Return (X, Y) of the center of cell containing provided text 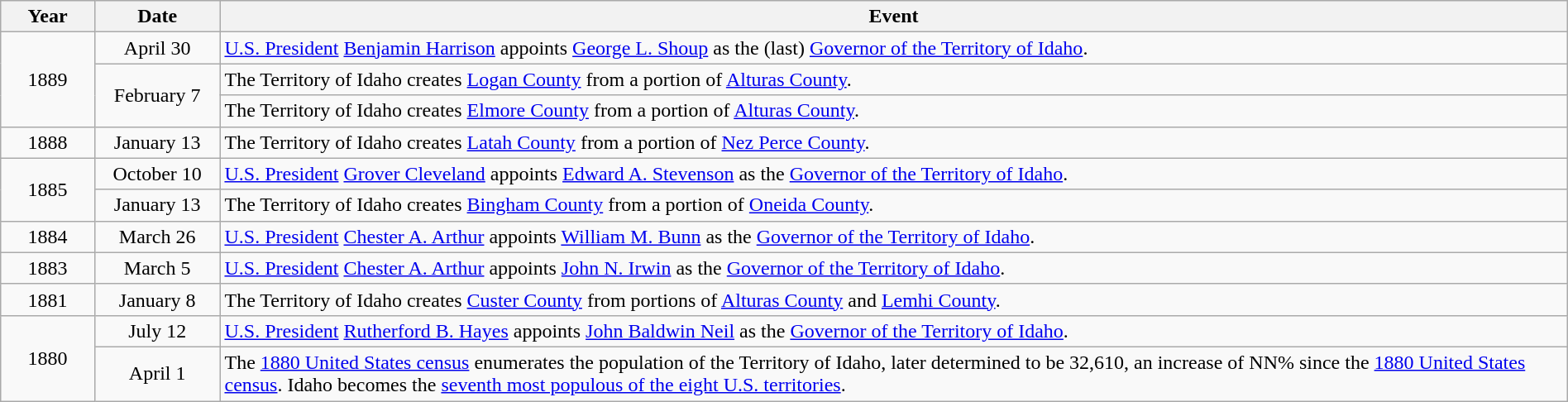
The Territory of Idaho creates Latah County from a portion of Nez Perce County. (893, 142)
March 5 (157, 268)
U.S. President Benjamin Harrison appoints George L. Shoup as the (last) Governor of the Territory of Idaho. (893, 48)
Event (893, 17)
April 30 (157, 48)
U.S. President Chester A. Arthur appoints William M. Bunn as the Governor of the Territory of Idaho. (893, 237)
Date (157, 17)
January 8 (157, 299)
1885 (48, 189)
July 12 (157, 331)
1883 (48, 268)
1881 (48, 299)
The Territory of Idaho creates Logan County from a portion of Alturas County. (893, 79)
October 10 (157, 174)
1884 (48, 237)
U.S. President Rutherford B. Hayes appoints John Baldwin Neil as the Governor of the Territory of Idaho. (893, 331)
1889 (48, 79)
The Territory of Idaho creates Bingham County from a portion of Oneida County. (893, 205)
1888 (48, 142)
The Territory of Idaho creates Elmore County from a portion of Alturas County. (893, 111)
U.S. President Chester A. Arthur appoints John N. Irwin as the Governor of the Territory of Idaho. (893, 268)
February 7 (157, 95)
The Territory of Idaho creates Custer County from portions of Alturas County and Lemhi County. (893, 299)
1880 (48, 357)
April 1 (157, 374)
Year (48, 17)
March 26 (157, 237)
U.S. President Grover Cleveland appoints Edward A. Stevenson as the Governor of the Territory of Idaho. (893, 174)
